Extract the [X, Y] coordinate from the center of the cell holding the provided text.  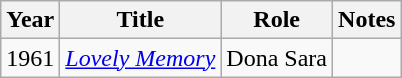
1961 [30, 58]
Title [140, 20]
Year [30, 20]
Lovely Memory [140, 58]
Notes [367, 20]
Role [277, 20]
Dona Sara [277, 58]
